Return [X, Y] of the center of cell containing provided text 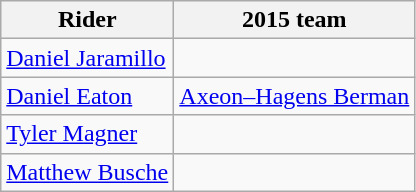
Matthew Busche [88, 172]
Tyler Magner [88, 134]
Rider [88, 20]
Daniel Jaramillo [88, 58]
Axeon–Hagens Berman [294, 96]
2015 team [294, 20]
Daniel Eaton [88, 96]
